Find where the given text appears and provide that cell's center as [x, y] coordinate. 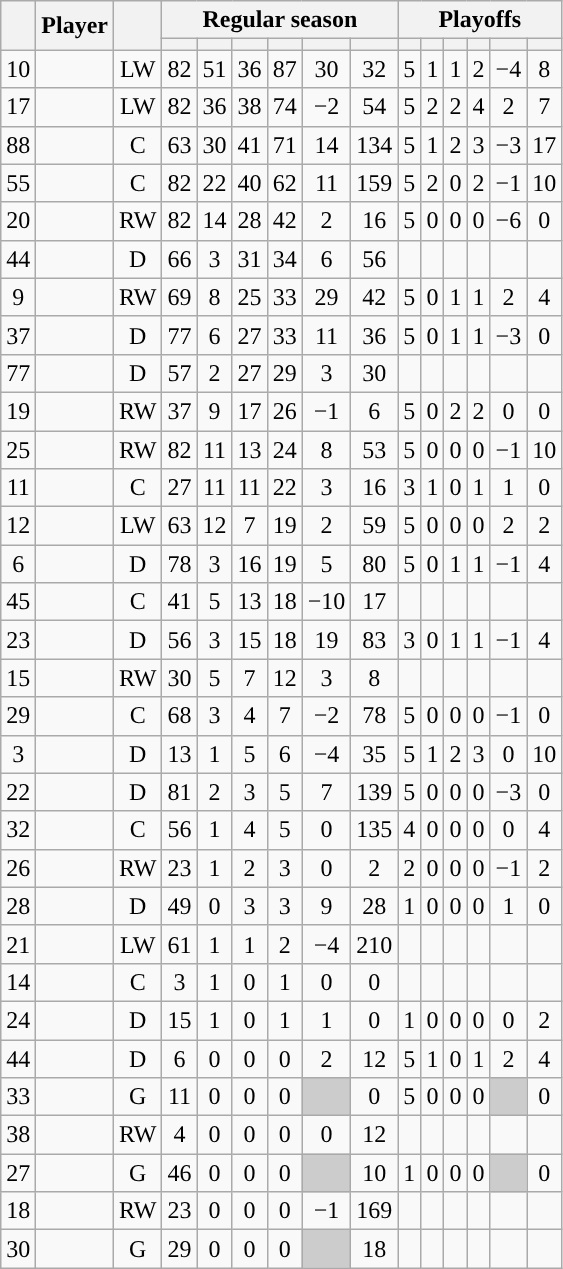
87 [284, 69]
62 [284, 183]
Playoffs [480, 20]
69 [180, 297]
80 [374, 564]
139 [374, 792]
−10 [326, 602]
71 [284, 145]
88 [18, 145]
57 [180, 373]
40 [250, 183]
83 [374, 640]
74 [284, 107]
59 [374, 526]
61 [180, 944]
53 [374, 449]
Player [75, 26]
81 [180, 792]
55 [18, 183]
134 [374, 145]
20 [18, 221]
35 [374, 754]
54 [374, 107]
51 [214, 69]
Regular season [280, 20]
46 [180, 1173]
159 [374, 183]
21 [18, 944]
34 [284, 259]
135 [374, 830]
210 [374, 944]
49 [180, 906]
45 [18, 602]
169 [374, 1211]
−6 [508, 221]
66 [180, 259]
31 [250, 259]
68 [180, 716]
